Find where the given text appears and provide that cell's center as [X, Y] coordinate. 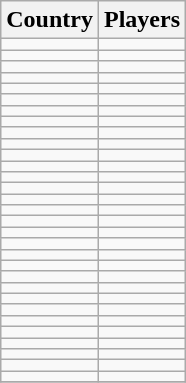
Players [142, 20]
Country [50, 20]
